Pinpoint the cell where the given text exists, returning its [X, Y] midpoint coordinate. 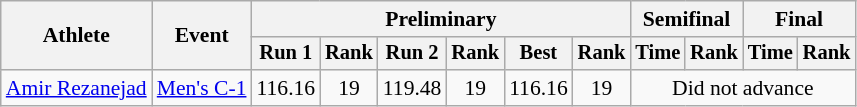
Final [799, 19]
Best [538, 54]
Men's C-1 [202, 88]
Preliminary [442, 19]
Did not advance [742, 88]
119.48 [412, 88]
Amir Rezanejad [76, 88]
Run 1 [286, 54]
Event [202, 36]
Semifinal [686, 19]
Run 2 [412, 54]
Athlete [76, 36]
